Scan for the cell matching the given text and deliver its (X, Y) coordinate at center. 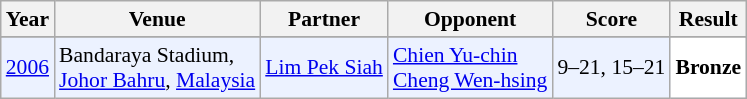
Venue (157, 19)
Bronze (708, 68)
9–21, 15–21 (611, 68)
Score (611, 19)
Lim Pek Siah (324, 68)
Chien Yu-chin Cheng Wen-hsing (470, 68)
Year (28, 19)
Partner (324, 19)
Opponent (470, 19)
Result (708, 19)
2006 (28, 68)
Bandaraya Stadium,Johor Bahru, Malaysia (157, 68)
